Extract the (x, y) coordinate from the center of the cell holding the provided text.  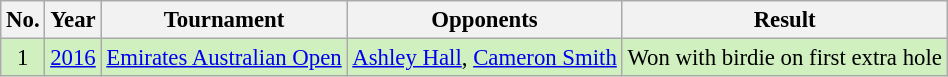
Opponents (484, 20)
Result (784, 20)
Won with birdie on first extra hole (784, 58)
Emirates Australian Open (224, 58)
1 (23, 58)
Year (73, 20)
2016 (73, 58)
No. (23, 20)
Tournament (224, 20)
Ashley Hall, Cameron Smith (484, 58)
